For the text-containing cell, return its midpoint in (X, Y) coordinate format. 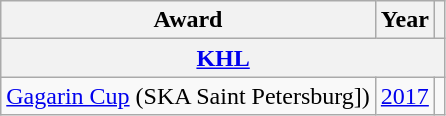
2017 (404, 96)
Award (188, 20)
KHL (224, 58)
Year (404, 20)
Gagarin Cup (SKA Saint Petersburg]) (188, 96)
